Return [x, y] of the center of cell containing provided text 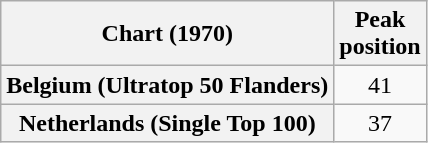
Peakposition [380, 34]
37 [380, 123]
Chart (1970) [168, 34]
Netherlands (Single Top 100) [168, 123]
41 [380, 85]
Belgium (Ultratop 50 Flanders) [168, 85]
